Extract the [x, y] coordinate from the center of the cell holding the provided text.  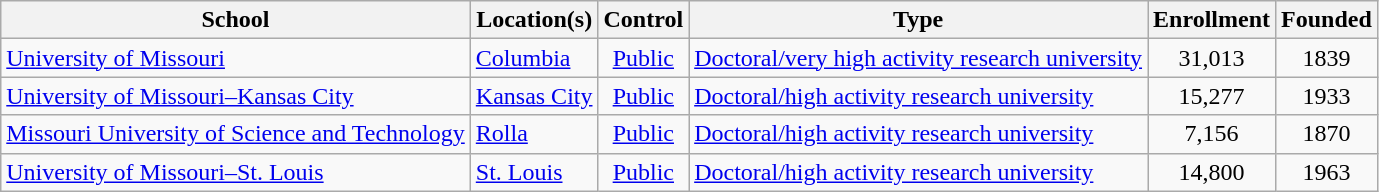
University of Missouri [236, 58]
1839 [1327, 58]
Rolla [534, 134]
Kansas City [534, 96]
1870 [1327, 134]
Doctoral/very high activity research university [918, 58]
St. Louis [534, 172]
University of Missouri–St. Louis [236, 172]
Columbia [534, 58]
14,800 [1212, 172]
Founded [1327, 20]
University of Missouri–Kansas City [236, 96]
Control [644, 20]
Type [918, 20]
15,277 [1212, 96]
Missouri University of Science and Technology [236, 134]
Enrollment [1212, 20]
Location(s) [534, 20]
1933 [1327, 96]
7,156 [1212, 134]
31,013 [1212, 58]
1963 [1327, 172]
School [236, 20]
